Output the [x, y] coordinate of the center of the cell containing the given text.  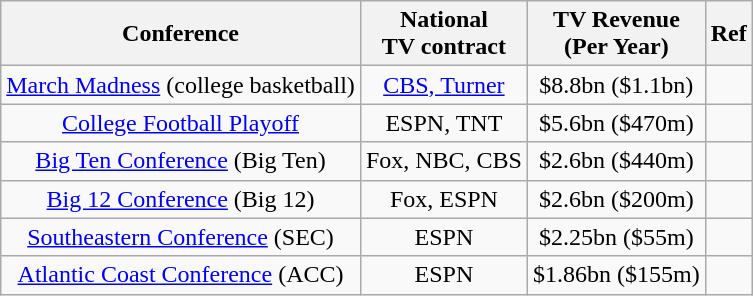
Ref [728, 34]
ESPN, TNT [444, 123]
National TV contract [444, 34]
Fox, NBC, CBS [444, 161]
Fox, ESPN [444, 199]
College Football Playoff [181, 123]
$1.86bn ($155m) [616, 275]
$2.6bn ($200m) [616, 199]
March Madness (college basketball) [181, 85]
Southeastern Conference (SEC) [181, 237]
$8.8bn ($1.1bn) [616, 85]
Big 12 Conference (Big 12) [181, 199]
CBS, Turner [444, 85]
$2.25bn ($55m) [616, 237]
Big Ten Conference (Big Ten) [181, 161]
Conference [181, 34]
TV Revenue(Per Year) [616, 34]
Atlantic Coast Conference (ACC) [181, 275]
$5.6bn ($470m) [616, 123]
$2.6bn ($440m) [616, 161]
